From the cell containing the given text, extract its center point as (X, Y) coordinate. 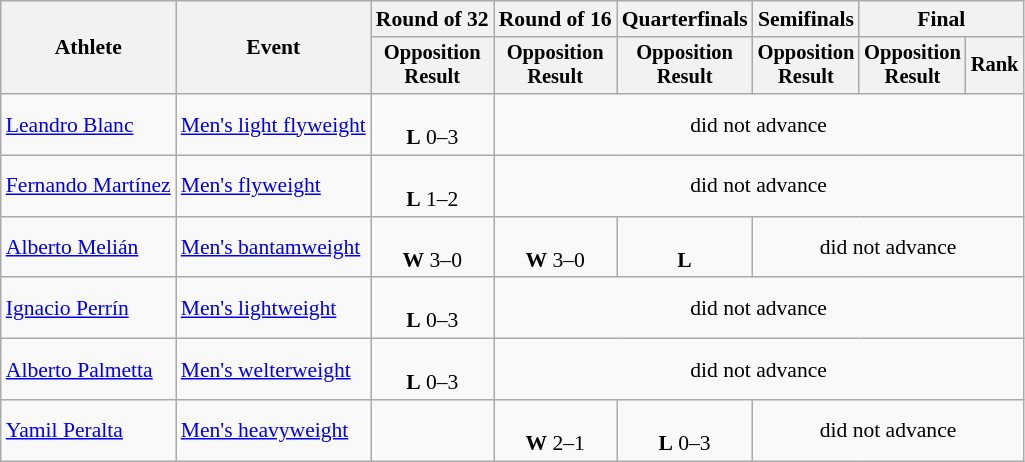
Semifinals (806, 19)
Men's flyweight (274, 186)
L (685, 248)
Event (274, 48)
Men's lightweight (274, 308)
W 2–1 (556, 430)
Alberto Melián (88, 248)
Round of 16 (556, 19)
Yamil Peralta (88, 430)
Men's light flyweight (274, 124)
Fernando Martínez (88, 186)
Quarterfinals (685, 19)
Men's bantamweight (274, 248)
Alberto Palmetta (88, 370)
Men's welterweight (274, 370)
Ignacio Perrín (88, 308)
Round of 32 (432, 19)
Rank (995, 66)
Athlete (88, 48)
Leandro Blanc (88, 124)
Final (941, 19)
L 1–2 (432, 186)
Men's heavyweight (274, 430)
